Search for the cell housing the specified text and yield its (X, Y) center coordinate. 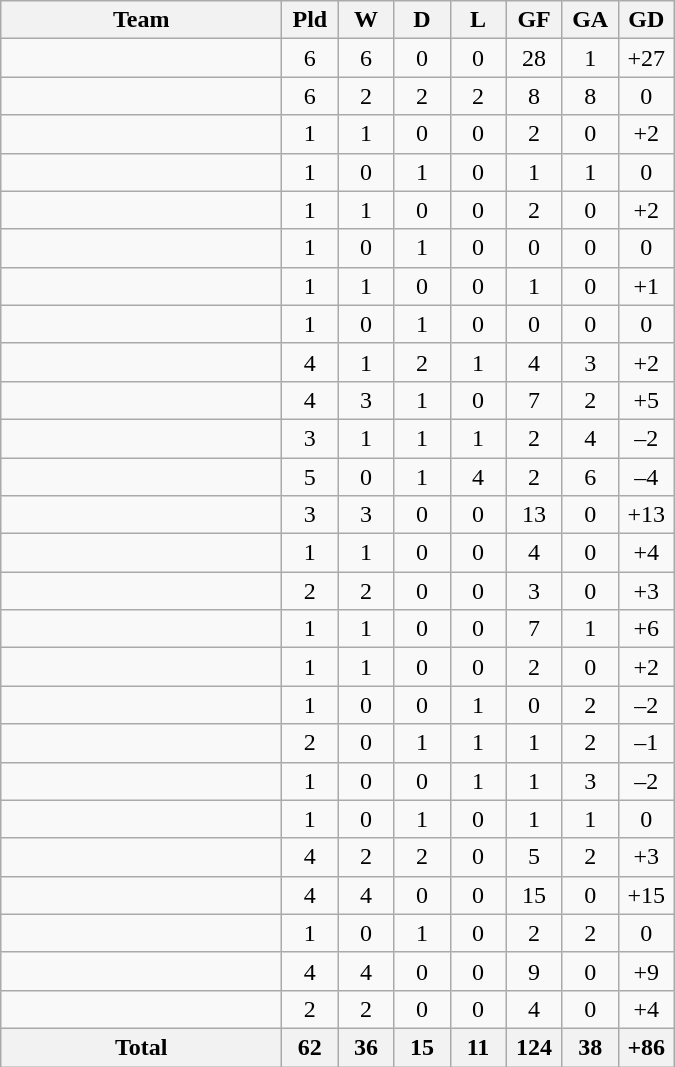
–1 (646, 743)
+6 (646, 629)
Total (142, 1047)
36 (366, 1047)
9 (534, 971)
GD (646, 20)
+13 (646, 515)
11 (478, 1047)
+86 (646, 1047)
13 (534, 515)
Team (142, 20)
124 (534, 1047)
62 (310, 1047)
28 (534, 58)
L (478, 20)
+9 (646, 971)
W (366, 20)
38 (590, 1047)
GA (590, 20)
Pld (310, 20)
GF (534, 20)
+27 (646, 58)
+5 (646, 400)
D (422, 20)
+15 (646, 895)
+1 (646, 286)
–4 (646, 477)
